Locate the cell with the specified text and output its [X, Y] center coordinate. 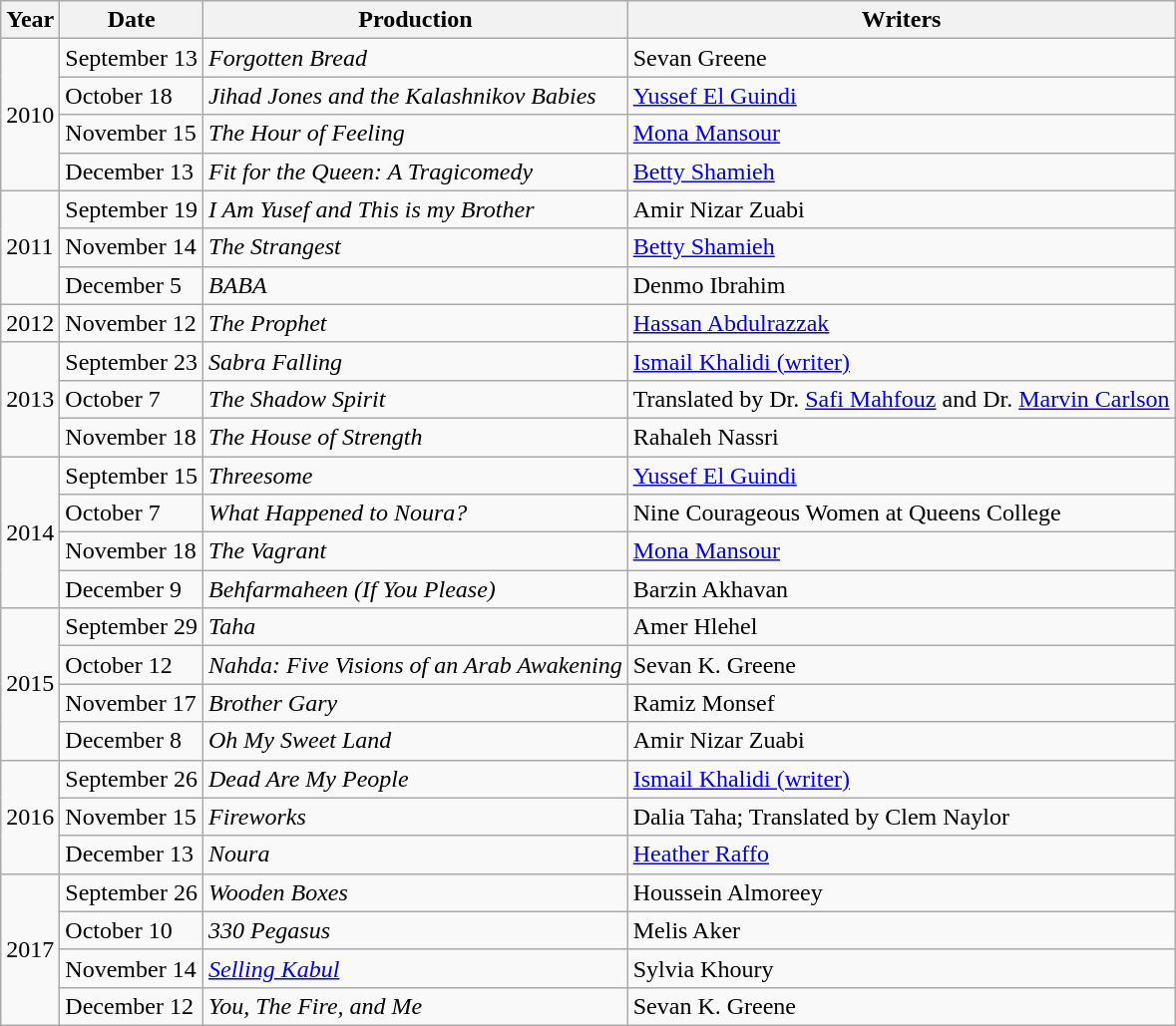
The Shadow Spirit [416, 399]
Noura [416, 855]
Amer Hlehel [902, 627]
2012 [30, 323]
Jihad Jones and the Kalashnikov Babies [416, 96]
October 12 [132, 665]
September 19 [132, 209]
2011 [30, 247]
Rahaleh Nassri [902, 437]
Taha [416, 627]
Melis Aker [902, 930]
Denmo Ibrahim [902, 285]
Writers [902, 20]
You, The Fire, and Me [416, 1006]
Sabra Falling [416, 361]
October 10 [132, 930]
Dalia Taha; Translated by Clem Naylor [902, 817]
I Am Yusef and This is my Brother [416, 209]
Forgotten Bread [416, 58]
December 5 [132, 285]
Fit for the Queen: A Tragicomedy [416, 171]
November 12 [132, 323]
2010 [30, 115]
September 13 [132, 58]
Oh My Sweet Land [416, 741]
2015 [30, 684]
BABA [416, 285]
Behfarmaheen (If You Please) [416, 589]
December 9 [132, 589]
The Strangest [416, 247]
The Hour of Feeling [416, 134]
December 12 [132, 1006]
Date [132, 20]
September 15 [132, 476]
Year [30, 20]
Barzin Akhavan [902, 589]
Brother Gary [416, 703]
The Prophet [416, 323]
Wooden Boxes [416, 892]
Production [416, 20]
Hassan Abdulrazzak [902, 323]
Houssein Almoreey [902, 892]
Heather Raffo [902, 855]
September 29 [132, 627]
The House of Strength [416, 437]
Sevan Greene [902, 58]
Dead Are My People [416, 779]
2017 [30, 949]
Threesome [416, 476]
Ramiz Monsef [902, 703]
Nahda: Five Visions of an Arab Awakening [416, 665]
Nine Courageous Women at Queens College [902, 513]
October 18 [132, 96]
Translated by Dr. Safi Mahfouz and Dr. Marvin Carlson [902, 399]
Fireworks [416, 817]
Selling Kabul [416, 968]
Sylvia Khoury [902, 968]
September 23 [132, 361]
What Happened to Noura? [416, 513]
December 8 [132, 741]
2016 [30, 817]
November 17 [132, 703]
2014 [30, 532]
The Vagrant [416, 551]
330 Pegasus [416, 930]
2013 [30, 399]
